Detect which cell encompasses the target text, then output its [x, y] center coordinate. 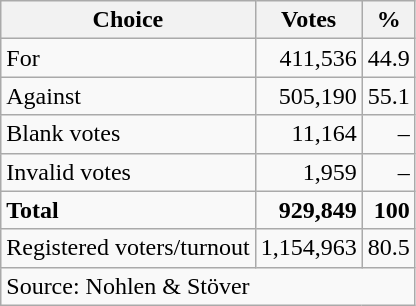
411,536 [308, 58]
1,154,963 [308, 248]
Votes [308, 20]
80.5 [388, 248]
1,959 [308, 172]
505,190 [308, 96]
Invalid votes [128, 172]
Source: Nohlen & Stöver [208, 286]
% [388, 20]
For [128, 58]
55.1 [388, 96]
Choice [128, 20]
Blank votes [128, 134]
929,849 [308, 210]
Registered voters/turnout [128, 248]
44.9 [388, 58]
Total [128, 210]
11,164 [308, 134]
100 [388, 210]
Against [128, 96]
